Locate the cell with the specified text and output its (x, y) center coordinate. 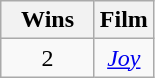
Joy (124, 58)
Film (124, 20)
2 (48, 58)
Wins (48, 20)
